Detect which cell encompasses the target text, then output its (x, y) center coordinate. 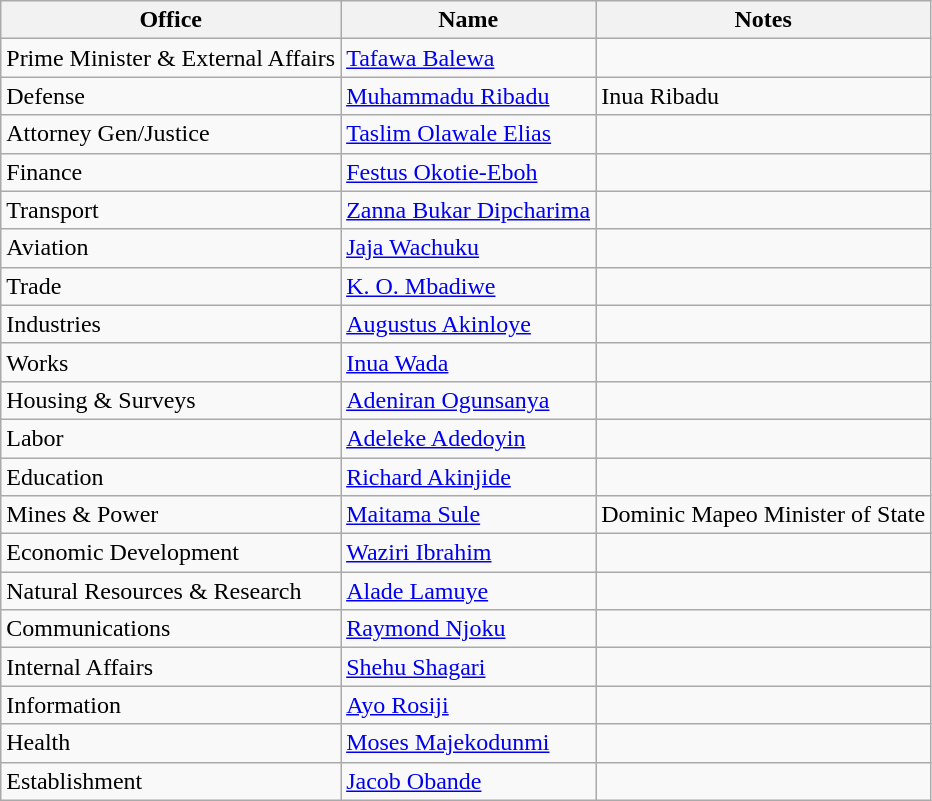
Shehu Shagari (468, 667)
Labor (171, 438)
Maitama Sule (468, 515)
Education (171, 477)
Defense (171, 96)
Industries (171, 324)
Prime Minister & External Affairs (171, 58)
Dominic Mapeo Minister of State (764, 515)
Alade Lamuye (468, 591)
Internal Affairs (171, 667)
Inua Ribadu (764, 96)
Trade (171, 286)
Taslim Olawale Elias (468, 134)
Attorney Gen/Justice (171, 134)
Moses Majekodunmi (468, 743)
Housing & Surveys (171, 400)
Adeniran Ogunsanya (468, 400)
Mines & Power (171, 515)
K. O. Mbadiwe (468, 286)
Health (171, 743)
Information (171, 705)
Office (171, 20)
Aviation (171, 248)
Zanna Bukar Dipcharima (468, 210)
Establishment (171, 781)
Richard Akinjide (468, 477)
Works (171, 362)
Adeleke Adedoyin (468, 438)
Augustus Akinloye (468, 324)
Festus Okotie-Eboh (468, 172)
Notes (764, 20)
Natural Resources & Research (171, 591)
Inua Wada (468, 362)
Ayo Rosiji (468, 705)
Name (468, 20)
Transport (171, 210)
Raymond Njoku (468, 629)
Finance (171, 172)
Communications (171, 629)
Jacob Obande (468, 781)
Jaja Wachuku (468, 248)
Waziri Ibrahim (468, 553)
Muhammadu Ribadu (468, 96)
Tafawa Balewa (468, 58)
Economic Development (171, 553)
